Return (X, Y) of the center of cell containing provided text 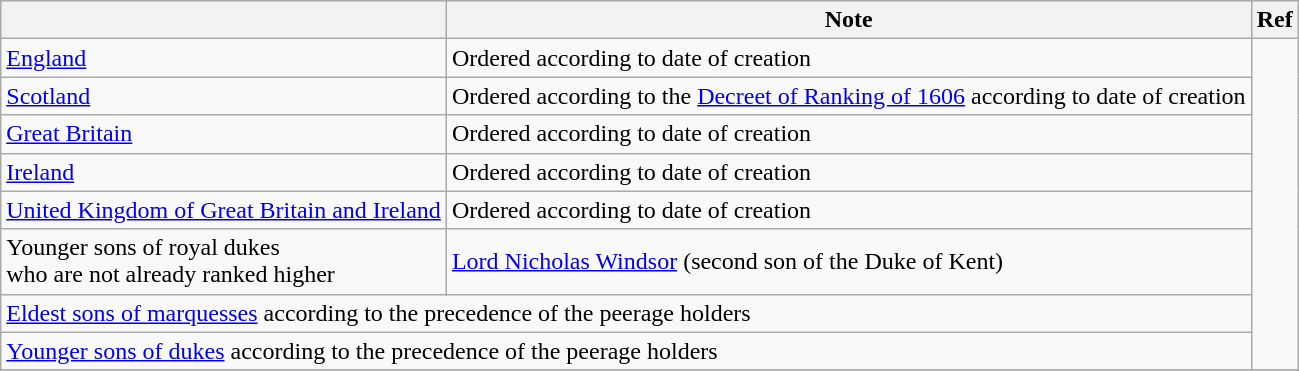
Note (848, 20)
Eldest sons of marquesses according to the precedence of the peerage holders (626, 313)
England (224, 58)
Lord Nicholas Windsor (second son of the Duke of Kent) (848, 262)
Younger sons of royal dukeswho are not already ranked higher (224, 262)
United Kingdom of Great Britain and Ireland (224, 210)
Ordered according to the Decreet of Ranking of 1606 according to date of creation (848, 96)
Younger sons of dukes according to the precedence of the peerage holders (626, 351)
Ireland (224, 172)
Scotland (224, 96)
Great Britain (224, 134)
Ref (1274, 20)
